Extract the [X, Y] coordinate from the center of the cell holding the provided text.  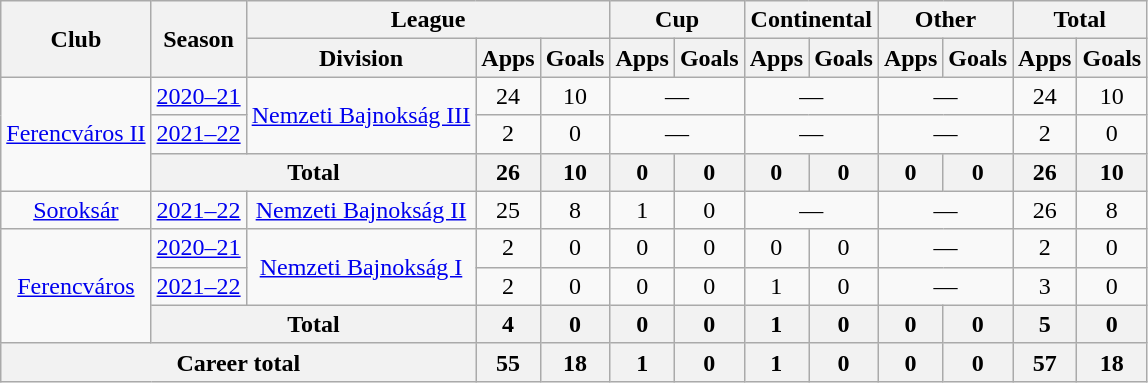
Continental [811, 20]
Soroksár [76, 210]
Nemzeti Bajnokság III [361, 115]
55 [508, 362]
Other [945, 20]
4 [508, 324]
Ferencváros II [76, 134]
5 [1045, 324]
League [428, 20]
Season [198, 39]
Nemzeti Bajnokság II [361, 210]
3 [1045, 286]
57 [1045, 362]
Ferencváros [76, 286]
Division [361, 58]
Career total [238, 362]
Club [76, 39]
Cup [677, 20]
25 [508, 210]
Nemzeti Bajnokság I [361, 267]
